For the text-containing cell, return its midpoint in (x, y) coordinate format. 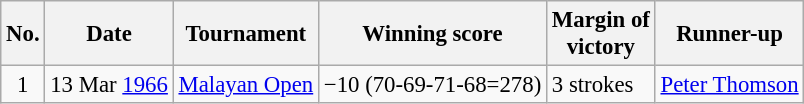
1 (23, 85)
3 strokes (602, 85)
Margin ofvictory (602, 34)
Winning score (433, 34)
Peter Thomson (730, 85)
No. (23, 34)
Tournament (246, 34)
13 Mar 1966 (109, 85)
−10 (70-69-71-68=278) (433, 85)
Malayan Open (246, 85)
Runner-up (730, 34)
Date (109, 34)
